For the text-containing cell, return its midpoint in [X, Y] coordinate format. 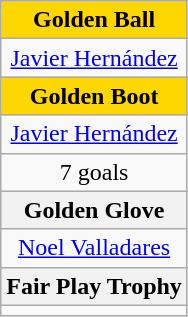
Golden Glove [94, 210]
Golden Ball [94, 20]
Golden Boot [94, 96]
7 goals [94, 172]
Fair Play Trophy [94, 286]
Noel Valladares [94, 248]
